Return the (X, Y) coordinate for the center point of the cell that contains the specified text.  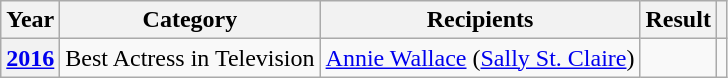
2016 (30, 58)
Year (30, 20)
Category (190, 20)
Result (678, 20)
Best Actress in Television (190, 58)
Annie Wallace (Sally St. Claire) (480, 58)
Recipients (480, 20)
